Locate the cell with the specified text and output its [X, Y] center coordinate. 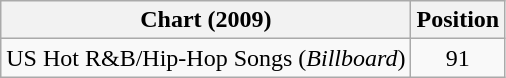
91 [458, 58]
Position [458, 20]
Chart (2009) [206, 20]
US Hot R&B/Hip-Hop Songs (Billboard) [206, 58]
